Return [X, Y] of the center of cell containing provided text 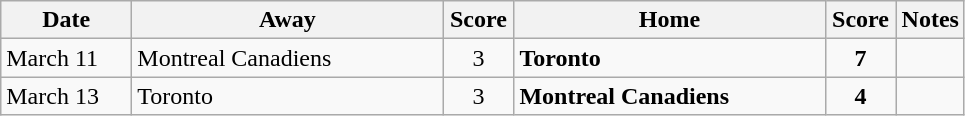
Away [288, 20]
March 11 [66, 58]
Home [670, 20]
7 [860, 58]
Notes [930, 20]
4 [860, 96]
Date [66, 20]
March 13 [66, 96]
